Pinpoint the cell where the given text exists, returning its [X, Y] midpoint coordinate. 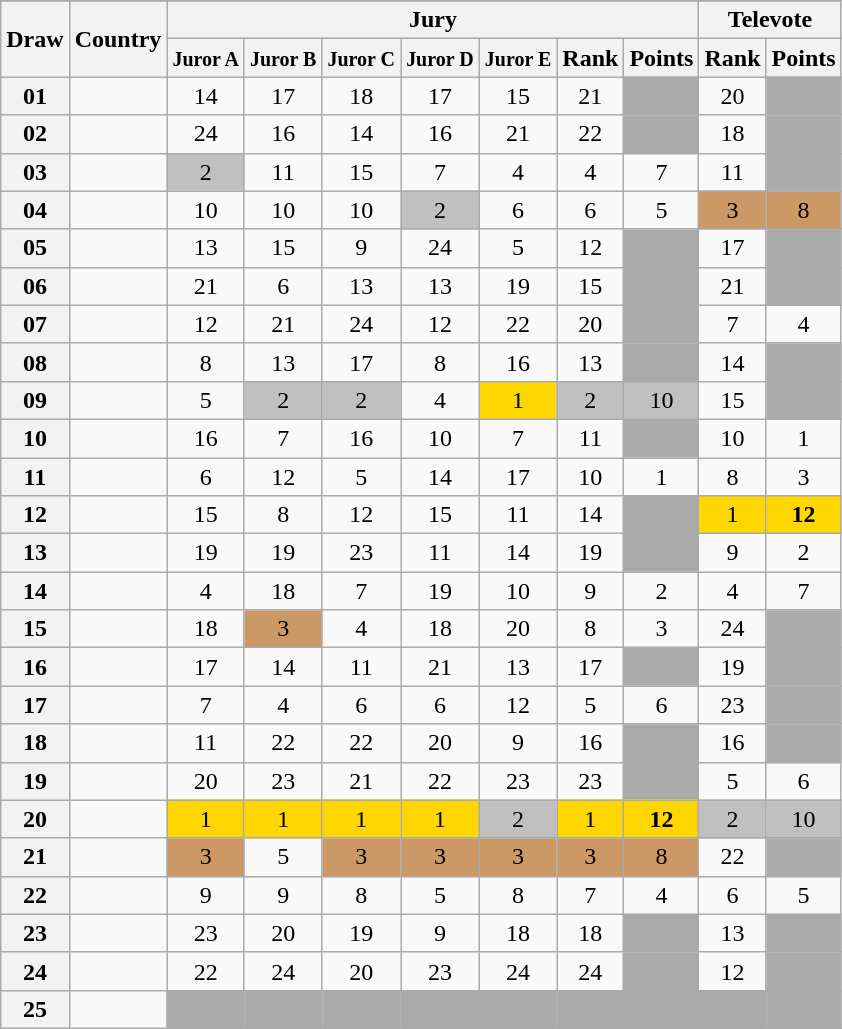
01 [35, 96]
06 [35, 286]
04 [35, 210]
08 [35, 362]
Juror E [518, 58]
03 [35, 172]
Country [118, 39]
05 [35, 248]
Juror B [283, 58]
02 [35, 134]
Juror A [206, 58]
Televote [770, 20]
Jury [433, 20]
Juror D [440, 58]
09 [35, 400]
07 [35, 324]
Juror C [362, 58]
25 [35, 1009]
Draw [35, 39]
